From the cell containing the given text, extract its center point as [x, y] coordinate. 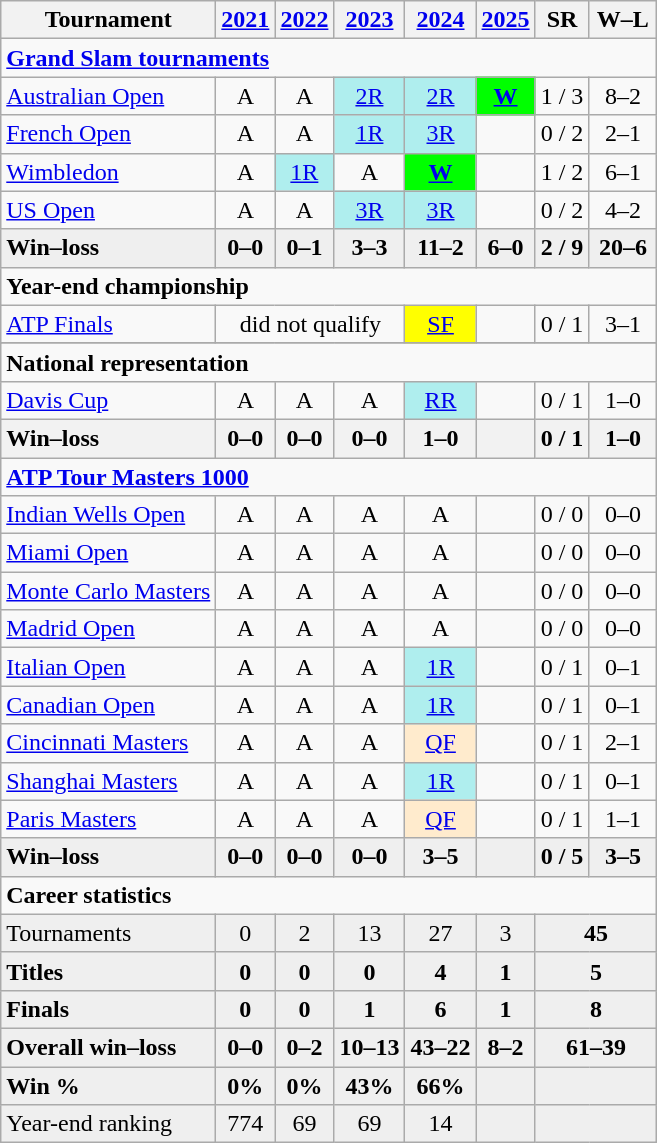
0 / 5 [562, 857]
SR [562, 20]
0–2 [304, 1047]
Win % [108, 1085]
2021 [246, 20]
2 / 9 [562, 248]
2023 [370, 20]
6–0 [506, 248]
National representation [329, 362]
2025 [506, 20]
Italian Open [108, 667]
ATP Tour Masters 1000 [329, 477]
14 [440, 1124]
Wimbledon [108, 172]
2 [304, 933]
Tournament [108, 20]
6 [440, 1009]
6–1 [623, 172]
8 [596, 1009]
2024 [440, 20]
Canadian Open [108, 705]
3–1 [623, 324]
Tournaments [108, 933]
43–22 [440, 1047]
did not qualify [310, 324]
Miami Open [108, 553]
45 [596, 933]
Australian Open [108, 96]
4–2 [623, 210]
Madrid Open [108, 629]
Cincinnati Masters [108, 743]
27 [440, 933]
3 [506, 933]
11–2 [440, 248]
66% [440, 1085]
Career statistics [329, 895]
1–1 [623, 819]
US Open [108, 210]
61–39 [596, 1047]
ATP Finals [108, 324]
Grand Slam tournaments [329, 58]
4 [440, 971]
43% [370, 1085]
774 [246, 1124]
20–6 [623, 248]
Shanghai Masters [108, 781]
10–13 [370, 1047]
SF [440, 324]
RR [440, 400]
Year-end championship [329, 286]
13 [370, 933]
Indian Wells Open [108, 515]
Paris Masters [108, 819]
2022 [304, 20]
W–L [623, 20]
Monte Carlo Masters [108, 591]
5 [596, 971]
French Open [108, 134]
1 / 3 [562, 96]
3–3 [370, 248]
Davis Cup [108, 400]
Finals [108, 1009]
Titles [108, 971]
Year-end ranking [108, 1124]
1 / 2 [562, 172]
Overall win–loss [108, 1047]
